Identify which cell holds the provided text, then report its (x, y) central coordinate. 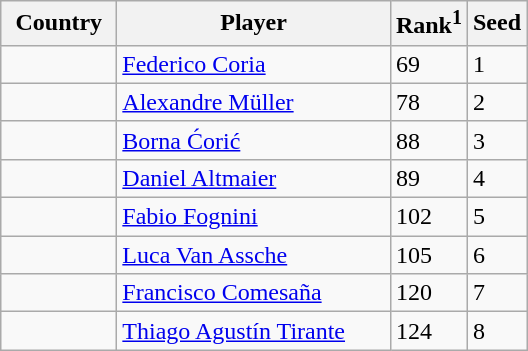
8 (496, 331)
102 (428, 217)
2 (496, 102)
89 (428, 178)
Luca Van Assche (254, 255)
6 (496, 255)
4 (496, 178)
88 (428, 140)
69 (428, 64)
Player (254, 24)
105 (428, 255)
Fabio Fognini (254, 217)
Daniel Altmaier (254, 178)
1 (496, 64)
3 (496, 140)
Francisco Comesaña (254, 293)
Thiago Agustín Tirante (254, 331)
7 (496, 293)
78 (428, 102)
Alexandre Müller (254, 102)
120 (428, 293)
Federico Coria (254, 64)
Rank1 (428, 24)
Seed (496, 24)
124 (428, 331)
5 (496, 217)
Borna Ćorić (254, 140)
Country (59, 24)
